Scan for the cell matching the given text and deliver its (x, y) coordinate at center. 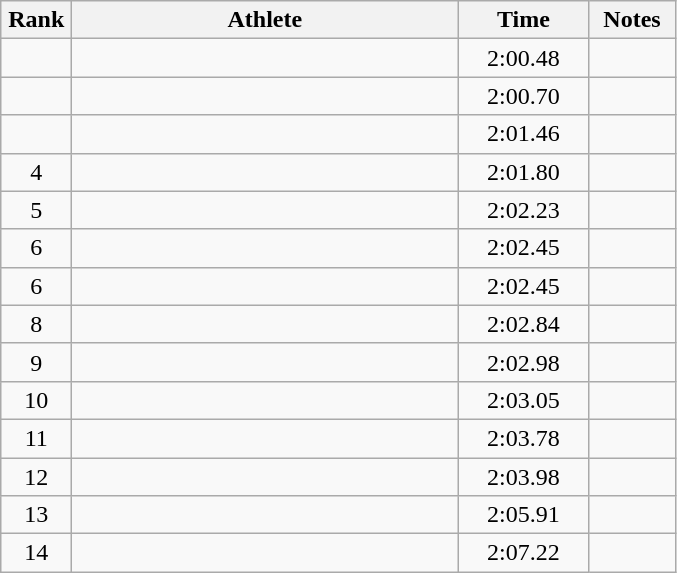
2:03.78 (524, 438)
11 (36, 438)
Rank (36, 20)
13 (36, 515)
12 (36, 477)
2:02.84 (524, 324)
2:00.48 (524, 58)
Time (524, 20)
8 (36, 324)
2:02.23 (524, 210)
9 (36, 362)
2:05.91 (524, 515)
2:01.46 (524, 134)
Athlete (265, 20)
2:01.80 (524, 172)
10 (36, 400)
2:07.22 (524, 553)
2:03.98 (524, 477)
2:00.70 (524, 96)
4 (36, 172)
5 (36, 210)
14 (36, 553)
2:03.05 (524, 400)
Notes (632, 20)
2:02.98 (524, 362)
